Find where the given text appears and provide that cell's center as [X, Y] coordinate. 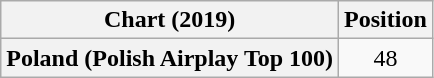
Position [386, 20]
Chart (2019) [170, 20]
48 [386, 58]
Poland (Polish Airplay Top 100) [170, 58]
